For the text-containing cell, return its midpoint in [X, Y] coordinate format. 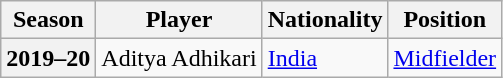
Aditya Adhikari [179, 58]
Nationality [325, 20]
Midfielder [445, 58]
India [325, 58]
Season [48, 20]
Player [179, 20]
2019–20 [48, 58]
Position [445, 20]
